Locate the cell with the specified text and output its (x, y) center coordinate. 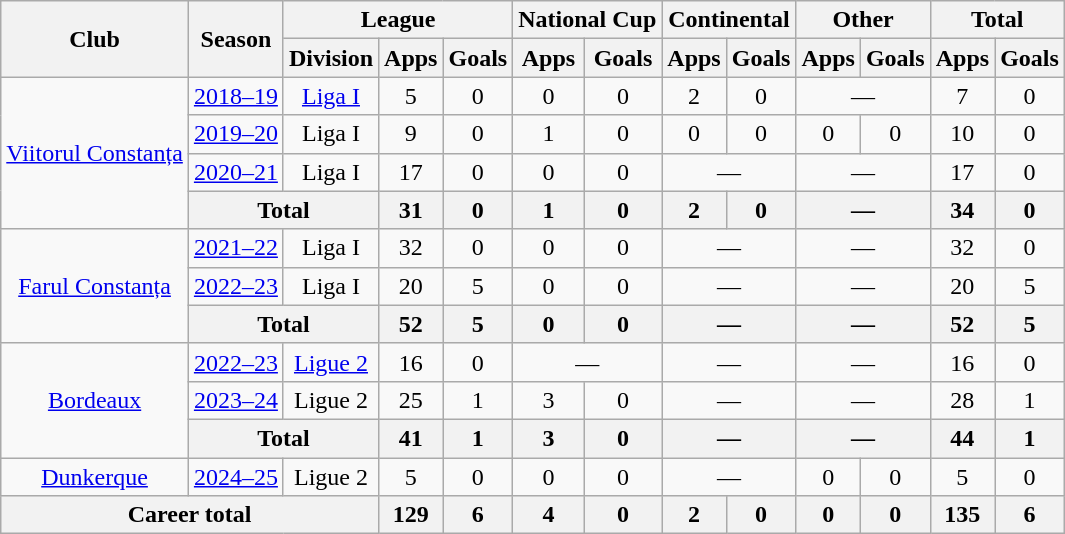
129 (411, 515)
41 (411, 438)
Season (236, 39)
2021–22 (236, 248)
2020–21 (236, 172)
Dunkerque (95, 477)
28 (962, 400)
Viitorul Constanța (95, 153)
10 (962, 134)
Club (95, 39)
National Cup (588, 20)
Division (330, 58)
31 (411, 210)
Bordeaux (95, 400)
Farul Constanța (95, 286)
25 (411, 400)
9 (411, 134)
4 (549, 515)
135 (962, 515)
Career total (190, 515)
7 (962, 96)
2023–24 (236, 400)
Other (863, 20)
League (398, 20)
2024–25 (236, 477)
2019–20 (236, 134)
34 (962, 210)
Continental (729, 20)
2018–19 (236, 96)
44 (962, 438)
